Scan for the cell matching the given text and deliver its [x, y] coordinate at center. 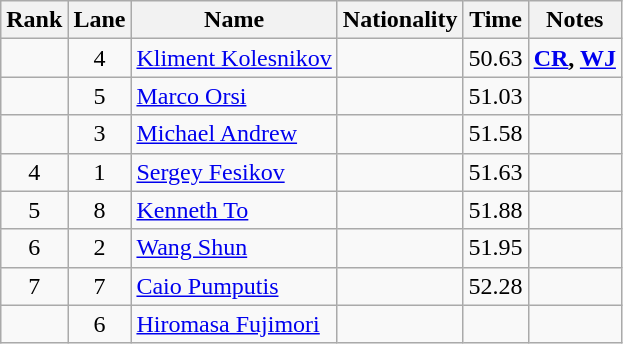
Rank [34, 20]
51.88 [496, 210]
Name [234, 20]
51.95 [496, 248]
Nationality [400, 20]
Time [496, 20]
1 [100, 172]
3 [100, 134]
Caio Pumputis [234, 286]
Kliment Kolesnikov [234, 58]
51.63 [496, 172]
Michael Andrew [234, 134]
Kenneth To [234, 210]
CR, WJ [574, 58]
51.58 [496, 134]
Lane [100, 20]
51.03 [496, 96]
8 [100, 210]
Hiromasa Fujimori [234, 324]
Notes [574, 20]
Sergey Fesikov [234, 172]
Marco Orsi [234, 96]
50.63 [496, 58]
2 [100, 248]
52.28 [496, 286]
Wang Shun [234, 248]
